Extract the (x, y) coordinate from the center of the cell holding the provided text.  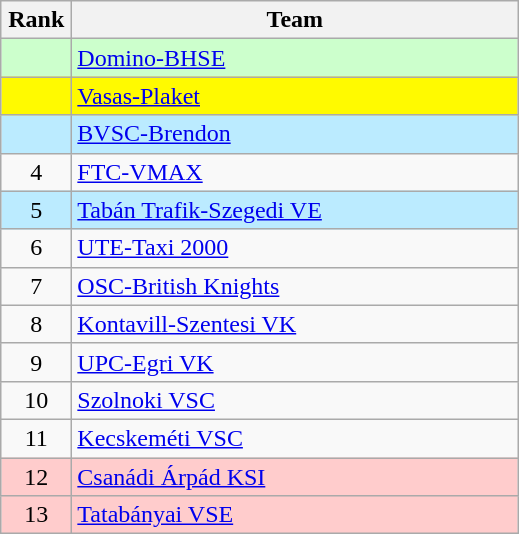
11 (36, 438)
UTE-Taxi 2000 (295, 248)
Tatabányai VSE (295, 515)
6 (36, 248)
8 (36, 324)
Vasas-Plaket (295, 96)
FTC-VMAX (295, 172)
Csanádi Árpád KSI (295, 477)
Kontavill-Szentesi VK (295, 324)
4 (36, 172)
Team (295, 20)
Domino-BHSE (295, 58)
12 (36, 477)
7 (36, 286)
10 (36, 400)
13 (36, 515)
5 (36, 210)
9 (36, 362)
Kecskeméti VSC (295, 438)
OSC-British Knights (295, 286)
Tabán Trafik-Szegedi VE (295, 210)
Szolnoki VSC (295, 400)
Rank (36, 20)
UPC-Egri VK (295, 362)
BVSC-Brendon (295, 134)
